Locate the cell with the specified text and output its (X, Y) center coordinate. 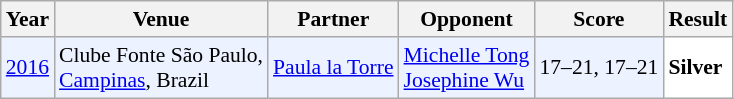
Clube Fonte São Paulo,Campinas, Brazil (161, 68)
2016 (28, 68)
Opponent (467, 19)
Silver (698, 68)
Result (698, 19)
17–21, 17–21 (598, 68)
Year (28, 19)
Score (598, 19)
Paula la Torre (333, 68)
Partner (333, 19)
Venue (161, 19)
Michelle Tong Josephine Wu (467, 68)
